Return the (X, Y) coordinate for the center point of the cell that contains the specified text.  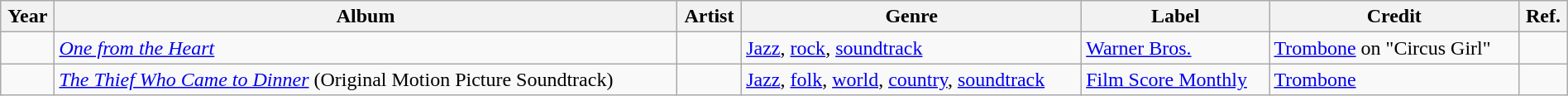
Album (366, 17)
Year (28, 17)
Genre (911, 17)
Trombone on "Circus Girl" (1394, 48)
The Thief Who Came to Dinner (Original Motion Picture Soundtrack) (366, 79)
Film Score Monthly (1176, 79)
Label (1176, 17)
Trombone (1394, 79)
Warner Bros. (1176, 48)
Artist (709, 17)
Credit (1394, 17)
One from the Heart (366, 48)
Jazz, rock, soundtrack (911, 48)
Jazz, folk, world, country, soundtrack (911, 79)
Ref. (1543, 17)
